Find where the given text appears and provide that cell's center as (x, y) coordinate. 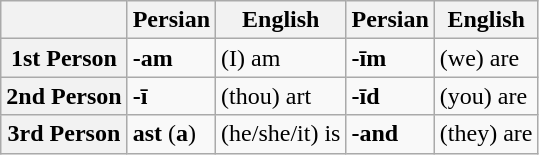
-and (390, 134)
2nd Person (64, 96)
(thou) art (281, 96)
-īm (390, 58)
1st Person (64, 58)
(I) am (281, 58)
ast (a) (171, 134)
-am (171, 58)
-ī (171, 96)
(he/she/it) is (281, 134)
(we) are (486, 58)
(you) are (486, 96)
(they) are (486, 134)
3rd Person (64, 134)
-īd (390, 96)
